Return the (x, y) coordinate for the center point of the cell that contains the specified text.  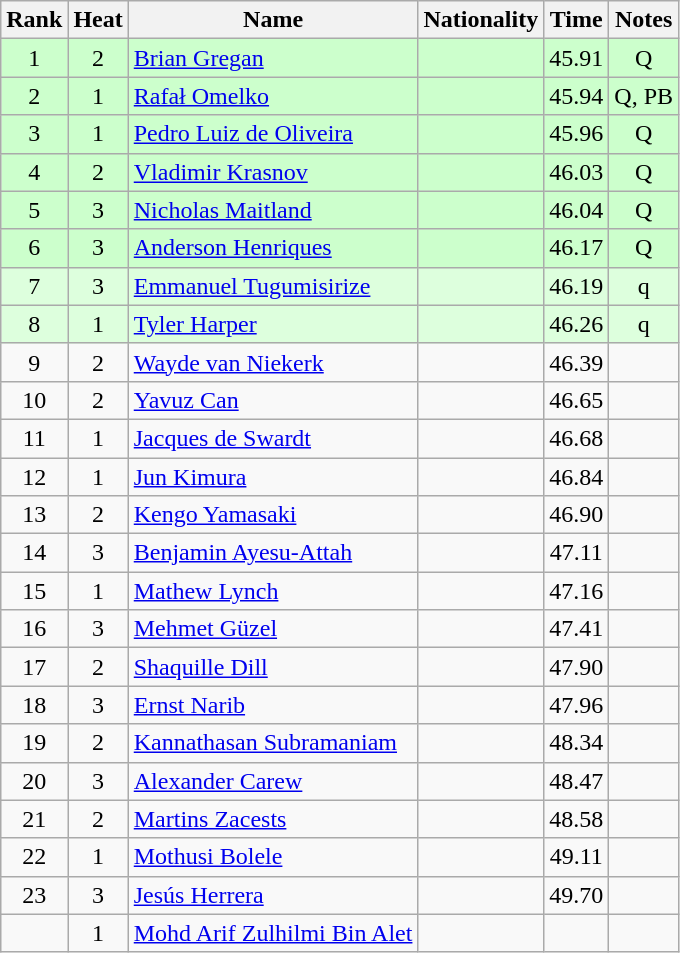
14 (34, 553)
Brian Gregan (273, 58)
Jacques de Swardt (273, 438)
46.03 (576, 172)
11 (34, 438)
15 (34, 591)
47.16 (576, 591)
Rafał Omelko (273, 96)
Martins Zacests (273, 819)
Jun Kimura (273, 477)
Mathew Lynch (273, 591)
Mehmet Güzel (273, 629)
45.96 (576, 134)
16 (34, 629)
47.11 (576, 553)
48.58 (576, 819)
20 (34, 781)
13 (34, 515)
6 (34, 248)
Yavuz Can (273, 400)
Benjamin Ayesu-Attah (273, 553)
7 (34, 286)
23 (34, 895)
Ernst Narib (273, 705)
Rank (34, 20)
46.04 (576, 210)
12 (34, 477)
Mohd Arif Zulhilmi Bin Alet (273, 933)
9 (34, 362)
47.41 (576, 629)
4 (34, 172)
Q, PB (644, 96)
46.90 (576, 515)
10 (34, 400)
Anderson Henriques (273, 248)
22 (34, 857)
Heat (98, 20)
19 (34, 743)
17 (34, 667)
Shaquille Dill (273, 667)
48.34 (576, 743)
46.19 (576, 286)
48.47 (576, 781)
49.11 (576, 857)
Kengo Yamasaki (273, 515)
5 (34, 210)
Tyler Harper (273, 324)
8 (34, 324)
46.84 (576, 477)
18 (34, 705)
Wayde van Niekerk (273, 362)
46.65 (576, 400)
Name (273, 20)
Pedro Luiz de Oliveira (273, 134)
46.68 (576, 438)
47.90 (576, 667)
Emmanuel Tugumisirize (273, 286)
Time (576, 20)
Jesús Herrera (273, 895)
46.26 (576, 324)
Nationality (481, 20)
49.70 (576, 895)
45.94 (576, 96)
Vladimir Krasnov (273, 172)
Notes (644, 20)
Alexander Carew (273, 781)
47.96 (576, 705)
45.91 (576, 58)
Kannathasan Subramaniam (273, 743)
21 (34, 819)
Nicholas Maitland (273, 210)
46.39 (576, 362)
46.17 (576, 248)
Mothusi Bolele (273, 857)
